Extract the [x, y] coordinate from the center of the cell holding the provided text.  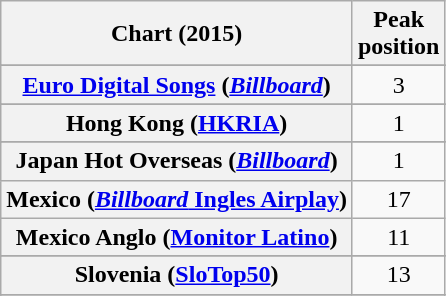
Peakposition [398, 34]
Chart (2015) [177, 34]
Slovenia (SloTop50) [177, 275]
Mexico Anglo (Monitor Latino) [177, 237]
13 [398, 275]
3 [398, 85]
Euro Digital Songs (Billboard) [177, 85]
Hong Kong (HKRIA) [177, 123]
17 [398, 199]
11 [398, 237]
Mexico (Billboard Ingles Airplay) [177, 199]
Japan Hot Overseas (Billboard) [177, 161]
